Return [x, y] of the center of cell containing provided text 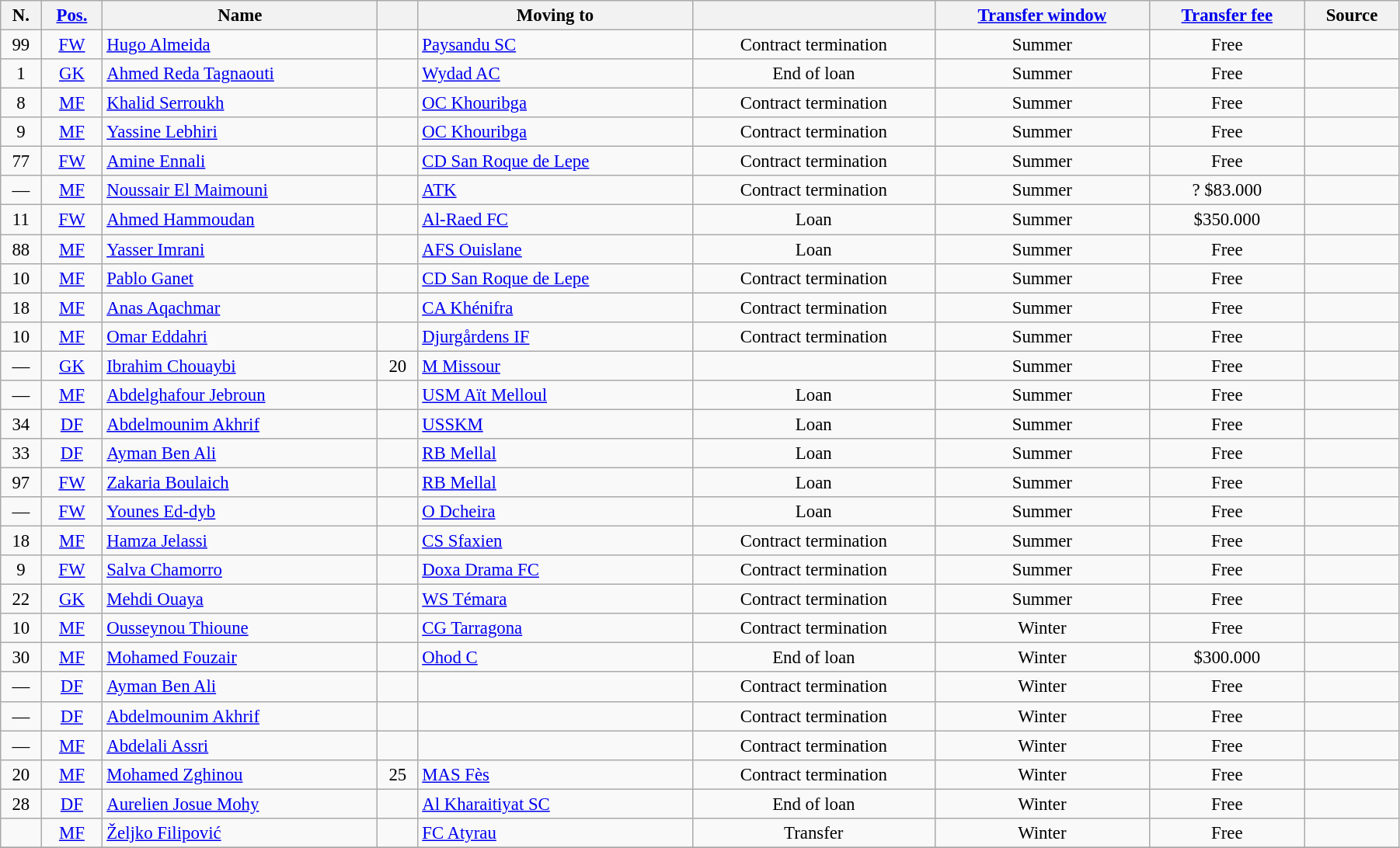
Yasser Imrani [240, 249]
28 [21, 804]
O Dcheira [555, 512]
Ahmed Hammoudan [240, 220]
FC Atyrau [555, 833]
WS Témara [555, 600]
Mehdi Ouaya [240, 600]
Transfer window [1043, 16]
Yassine Lebhiri [240, 132]
30 [21, 658]
Khalid Serroukh [240, 103]
8 [21, 103]
22 [21, 600]
Paysandu SC [555, 45]
USSKM [555, 424]
Pablo Ganet [240, 278]
AFS Ouislane [555, 249]
Ahmed Reda Tagnaouti [240, 74]
Salva Chamorro [240, 570]
11 [21, 220]
Abdelali Assri [240, 745]
$350.000 [1227, 220]
$300.000 [1227, 658]
77 [21, 162]
Željko Filipović [240, 833]
Transfer fee [1227, 16]
Al-Raed FC [555, 220]
Noussair El Maimouni [240, 190]
Mohamed Fouzair [240, 658]
Djurgårdens IF [555, 336]
25 [398, 774]
Moving to [555, 16]
Al Kharaitiyat SC [555, 804]
Abdelghafour Jebroun [240, 395]
Ibrahim Chouaybi [240, 366]
Hamza Jelassi [240, 541]
Anas Aqachmar [240, 308]
CA Khénifra [555, 308]
N. [21, 16]
Wydad AC [555, 74]
Source [1352, 16]
34 [21, 424]
Amine Ennali [240, 162]
MAS Fès [555, 774]
1 [21, 74]
99 [21, 45]
? $83.000 [1227, 190]
Name [240, 16]
Ousseynou Thioune [240, 628]
USM Aït Melloul [555, 395]
Pos. [71, 16]
Omar Eddahri [240, 336]
CG Tarragona [555, 628]
Ohod C [555, 658]
Zakaria Boulaich [240, 482]
88 [21, 249]
Younes Ed-dyb [240, 512]
M Missour [555, 366]
97 [21, 482]
ATK [555, 190]
33 [21, 454]
CS Sfaxien [555, 541]
Aurelien Josue Mohy [240, 804]
Transfer [813, 833]
Mohamed Zghinou [240, 774]
Doxa Drama FC [555, 570]
Hugo Almeida [240, 45]
